Determine the (x, y) coordinate at the center of the cell enclosing the given text.  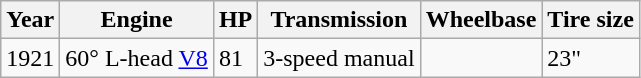
HP (235, 20)
Transmission (339, 20)
60° L-head V8 (137, 58)
Tire size (591, 20)
1921 (30, 58)
Engine (137, 20)
23" (591, 58)
81 (235, 58)
3-speed manual (339, 58)
Wheelbase (481, 20)
Year (30, 20)
